Detect which cell encompasses the target text, then output its [x, y] center coordinate. 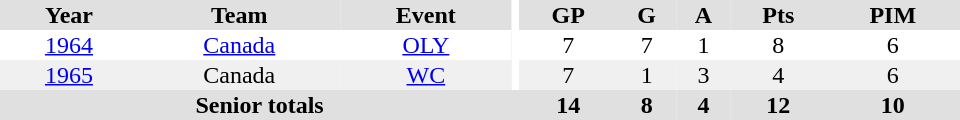
Senior totals [260, 105]
OLY [426, 45]
12 [778, 105]
1964 [69, 45]
G [646, 15]
10 [893, 105]
PIM [893, 15]
GP [568, 15]
14 [568, 105]
Year [69, 15]
Team [240, 15]
WC [426, 75]
1965 [69, 75]
Pts [778, 15]
3 [704, 75]
A [704, 15]
Event [426, 15]
